Return [x, y] of the center of cell containing provided text 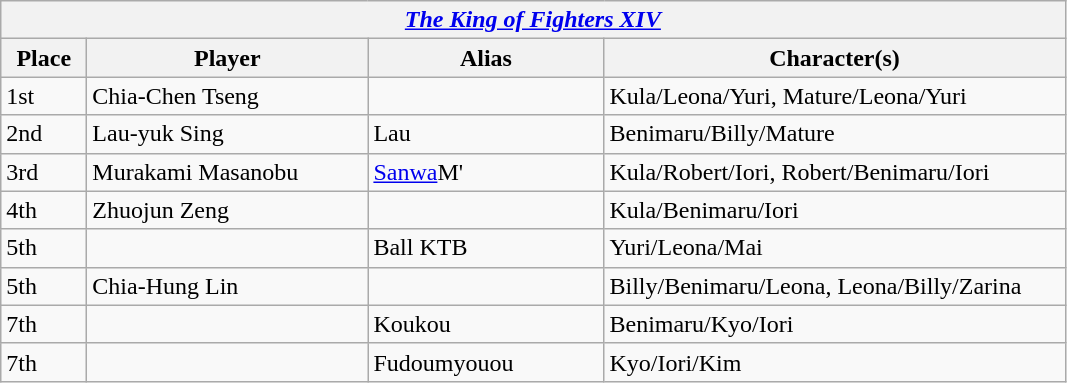
The King of Fighters XIV [533, 20]
Benimaru/Kyo/Iori [834, 324]
Benimaru/Billy/Mature [834, 134]
Chia-Hung Lin [228, 286]
Ball KTB [486, 248]
Zhuojun Zeng [228, 210]
Kyo/Iori/Kim [834, 362]
Lau-yuk Sing [228, 134]
Kula/Benimaru/Iori [834, 210]
Place [44, 58]
Kula/Robert/Iori, Robert/Benimaru/Iori [834, 172]
Yuri/Leona/Mai [834, 248]
Kula/Leona/Yuri, Mature/Leona/Yuri [834, 96]
Koukou [486, 324]
Character(s) [834, 58]
Murakami Masanobu [228, 172]
4th [44, 210]
Alias [486, 58]
Lau [486, 134]
3rd [44, 172]
2nd [44, 134]
Fudoumyouou [486, 362]
Player [228, 58]
1st [44, 96]
Chia-Chen Tseng [228, 96]
SanwaM' [486, 172]
Billy/Benimaru/Leona, Leona/Billy/Zarina [834, 286]
